Extract the [x, y] coordinate from the center of the cell holding the provided text.  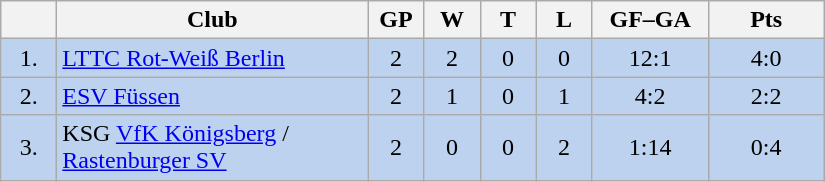
1:14 [650, 148]
W [452, 20]
LTTC Rot-Weiß Berlin [212, 58]
2:2 [766, 96]
3. [29, 148]
4:2 [650, 96]
T [508, 20]
GF–GA [650, 20]
GP [396, 20]
4:0 [766, 58]
Club [212, 20]
ESV Füssen [212, 96]
1. [29, 58]
2. [29, 96]
KSG VfK Königsberg / Rastenburger SV [212, 148]
12:1 [650, 58]
0:4 [766, 148]
L [564, 20]
Pts [766, 20]
